Provide the (x, y) coordinate of the cell's center where the given text is located.  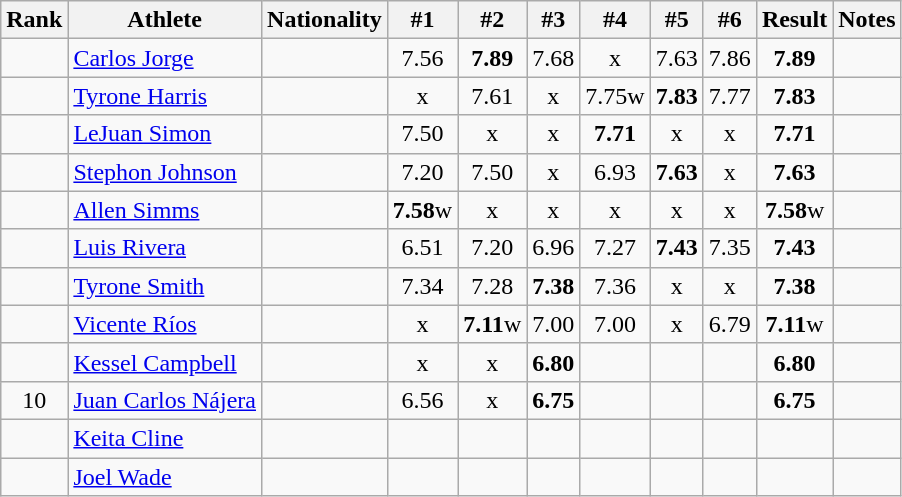
Juan Carlos Nájera (165, 400)
6.93 (615, 172)
7.28 (492, 286)
6.51 (422, 248)
Result (794, 20)
7.75w (615, 96)
6.96 (554, 248)
10 (34, 400)
6.79 (730, 324)
7.34 (422, 286)
Nationality (325, 20)
Tyrone Harris (165, 96)
Tyrone Smith (165, 286)
7.36 (615, 286)
Notes (867, 20)
Rank (34, 20)
Keita Cline (165, 438)
Joel Wade (165, 477)
7.86 (730, 58)
Carlos Jorge (165, 58)
#3 (554, 20)
#2 (492, 20)
Kessel Campbell (165, 362)
6.56 (422, 400)
Luis Rivera (165, 248)
7.68 (554, 58)
#6 (730, 20)
7.56 (422, 58)
Vicente Ríos (165, 324)
Athlete (165, 20)
7.35 (730, 248)
7.77 (730, 96)
#1 (422, 20)
Stephon Johnson (165, 172)
#5 (676, 20)
LeJuan Simon (165, 134)
7.61 (492, 96)
#4 (615, 20)
7.27 (615, 248)
Allen Simms (165, 210)
